Return [x, y] of the center of cell containing provided text 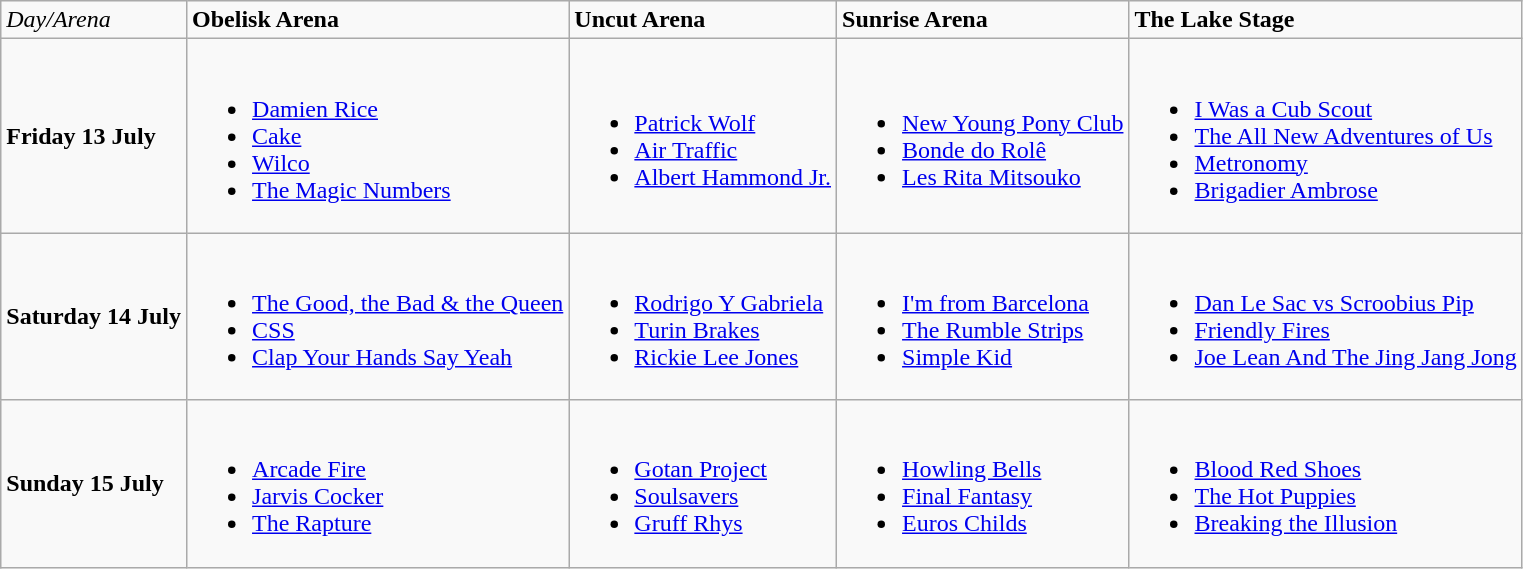
Sunday 15 July [94, 484]
Patrick WolfAir TrafficAlbert Hammond Jr. [703, 136]
I Was a Cub ScoutThe All New Adventures of UsMetronomyBrigadier Ambrose [1326, 136]
The Lake Stage [1326, 20]
New Young Pony ClubBonde do RolêLes Rita Mitsouko [983, 136]
Saturday 14 July [94, 316]
Obelisk Arena [378, 20]
Gotan ProjectSoulsaversGruff Rhys [703, 484]
Friday 13 July [94, 136]
Day/Arena [94, 20]
I'm from BarcelonaThe Rumble StripsSimple Kid [983, 316]
Sunrise Arena [983, 20]
Rodrigo Y GabrielaTurin BrakesRickie Lee Jones [703, 316]
Damien RiceCakeWilcoThe Magic Numbers [378, 136]
The Good, the Bad & the QueenCSSClap Your Hands Say Yeah [378, 316]
Arcade FireJarvis CockerThe Rapture [378, 484]
Howling BellsFinal FantasyEuros Childs [983, 484]
Blood Red ShoesThe Hot PuppiesBreaking the Illusion [1326, 484]
Uncut Arena [703, 20]
Dan Le Sac vs Scroobius PipFriendly FiresJoe Lean And The Jing Jang Jong [1326, 316]
